Provide the (x, y) coordinate of the cell's center where the given text is located.  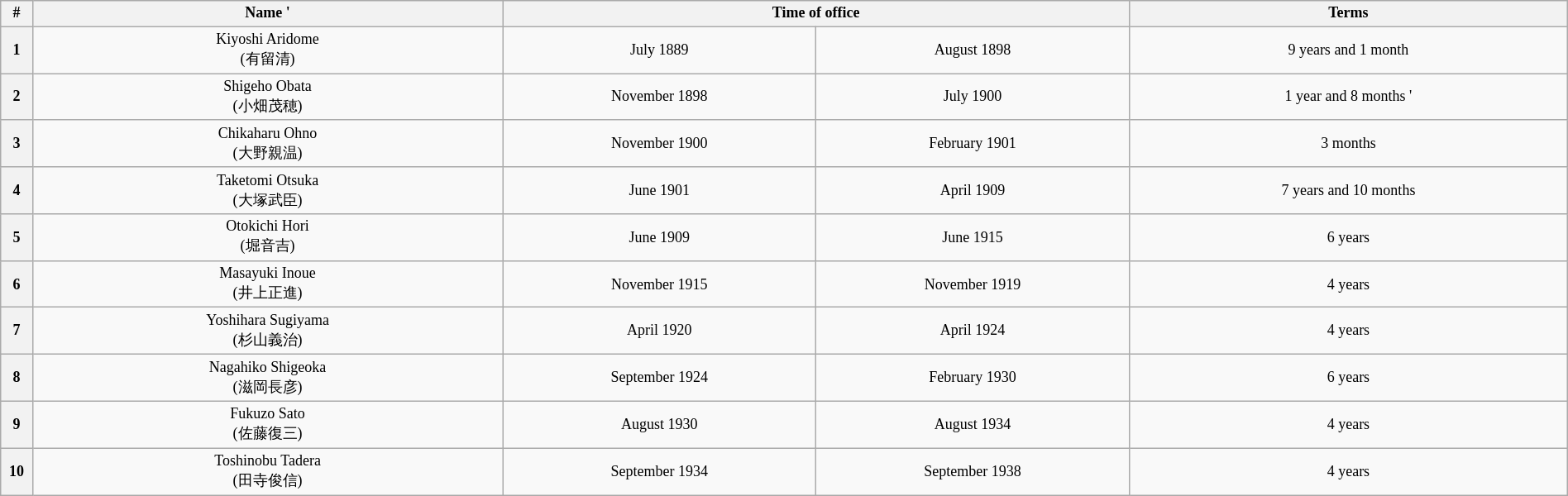
Toshinobu Tadera(田寺俊信) (267, 471)
Yoshihara Sugiyama(杉山義治) (267, 331)
April 1920 (660, 331)
7 years and 10 months (1349, 190)
Kiyoshi Aridome(有留清) (267, 50)
November 1900 (660, 144)
November 1898 (660, 98)
9 (17, 425)
4 (17, 190)
Chikaharu Ohno(大野親温) (267, 144)
April 1924 (973, 331)
6 (17, 284)
August 1930 (660, 425)
July 1900 (973, 98)
Otokichi Hori(堀音吉) (267, 238)
3 months (1349, 144)
2 (17, 98)
February 1930 (973, 379)
Terms (1349, 13)
Masayuki Inoue(井上正進) (267, 284)
August 1934 (973, 425)
9 years and 1 month (1349, 50)
September 1924 (660, 379)
April 1909 (973, 190)
Taketomi Otsuka(大塚武臣) (267, 190)
July 1889 (660, 50)
5 (17, 238)
1 year and 8 months ' (1349, 98)
November 1915 (660, 284)
Time of office (816, 13)
3 (17, 144)
1 (17, 50)
June 1915 (973, 238)
Nagahiko Shigeoka(滋岡長彦) (267, 379)
8 (17, 379)
Shigeho Obata(小畑茂穂) (267, 98)
Fukuzo Sato(佐藤復三) (267, 425)
7 (17, 331)
September 1938 (973, 471)
August 1898 (973, 50)
Name ' (267, 13)
September 1934 (660, 471)
June 1901 (660, 190)
November 1919 (973, 284)
# (17, 13)
10 (17, 471)
June 1909 (660, 238)
February 1901 (973, 144)
